Return [X, Y] of the center of cell containing provided text 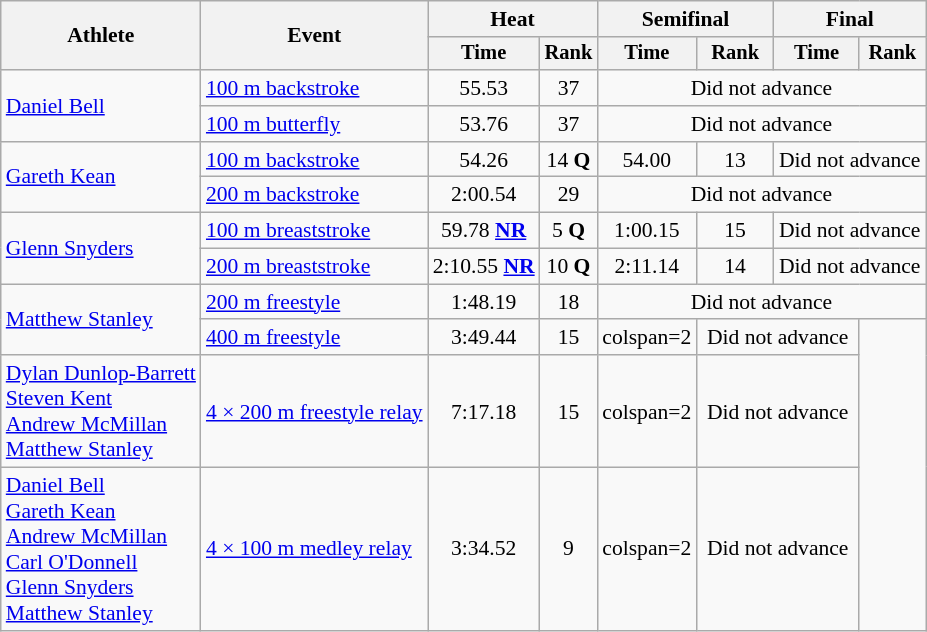
100 m breaststroke [314, 231]
Final [850, 19]
200 m freestyle [314, 302]
Event [314, 36]
100 m butterfly [314, 124]
7:17.18 [484, 411]
4 × 100 m medley relay [314, 550]
Athlete [101, 36]
Semifinal [686, 19]
200 m breaststroke [314, 267]
14 Q [569, 160]
53.76 [484, 124]
200 m backstroke [314, 195]
9 [569, 550]
5 Q [569, 231]
2:10.55 NR [484, 267]
54.26 [484, 160]
3:49.44 [484, 338]
10 Q [569, 267]
54.00 [646, 160]
400 m freestyle [314, 338]
18 [569, 302]
2:00.54 [484, 195]
Heat [513, 19]
59.78 NR [484, 231]
13 [735, 160]
3:34.52 [484, 550]
29 [569, 195]
Gareth Kean [101, 178]
1:00.15 [646, 231]
Matthew Stanley [101, 320]
Daniel BellGareth KeanAndrew McMillanCarl O'DonnellGlenn SnydersMatthew Stanley [101, 550]
1:48.19 [484, 302]
Dylan Dunlop-BarrettSteven KentAndrew McMillanMatthew Stanley [101, 411]
2:11.14 [646, 267]
4 × 200 m freestyle relay [314, 411]
14 [735, 267]
Daniel Bell [101, 106]
55.53 [484, 88]
Glenn Snyders [101, 248]
